Identify which cell holds the provided text, then report its [x, y] central coordinate. 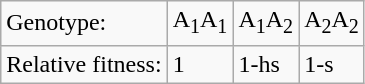
1-s [332, 64]
A2A2 [332, 23]
1-hs [266, 64]
Relative fitness: [84, 64]
A1A1 [200, 23]
1 [200, 64]
A1A2 [266, 23]
Genotype: [84, 23]
